Capture the cell that displays the provided text and extract its (X, Y) central coordinate. 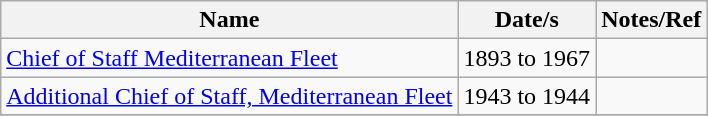
Chief of Staff Mediterranean Fleet (230, 58)
Additional Chief of Staff, Mediterranean Fleet (230, 96)
1893 to 1967 (527, 58)
Notes/Ref (652, 20)
1943 to 1944 (527, 96)
Name (230, 20)
Date/s (527, 20)
